Search for the cell housing the specified text and yield its (X, Y) center coordinate. 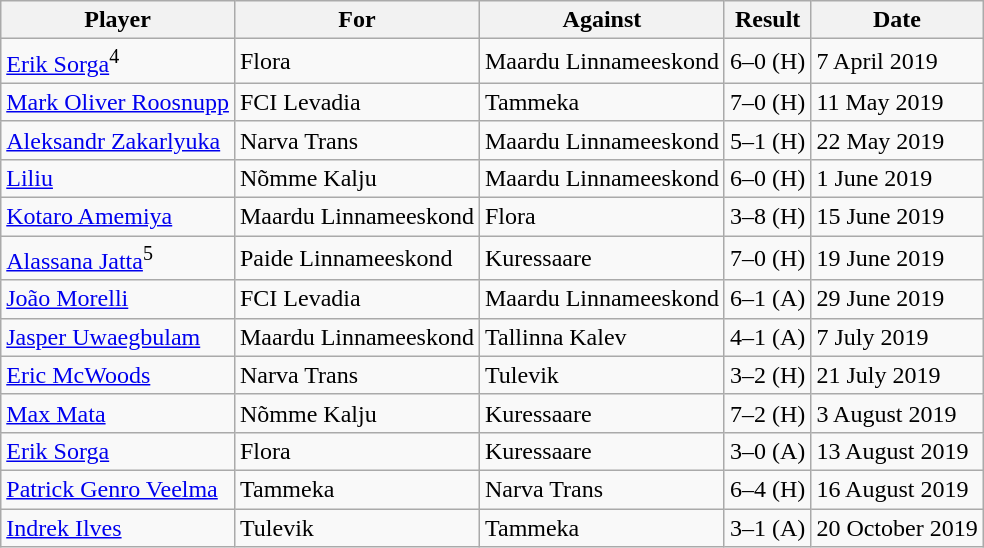
João Morelli (118, 299)
Aleksandr Zakarlyuka (118, 140)
Indrek Ilves (118, 528)
5–1 (H) (767, 140)
20 October 2019 (897, 528)
For (356, 20)
7 July 2019 (897, 337)
Against (602, 20)
Tallinna Kalev (602, 337)
6–1 (A) (767, 299)
7 April 2019 (897, 62)
22 May 2019 (897, 140)
Kotaro Amemiya (118, 217)
Date (897, 20)
Result (767, 20)
15 June 2019 (897, 217)
21 July 2019 (897, 375)
19 June 2019 (897, 258)
3–0 (A) (767, 451)
Player (118, 20)
Mark Oliver Roosnupp (118, 102)
13 August 2019 (897, 451)
11 May 2019 (897, 102)
Patrick Genro Veelma (118, 489)
Eric McWoods (118, 375)
3–8 (H) (767, 217)
29 June 2019 (897, 299)
Max Mata (118, 413)
3–2 (H) (767, 375)
Erik Sorga (118, 451)
Alassana Jatta5 (118, 258)
6–4 (H) (767, 489)
3 August 2019 (897, 413)
3–1 (A) (767, 528)
1 June 2019 (897, 178)
Erik Sorga4 (118, 62)
16 August 2019 (897, 489)
4–1 (A) (767, 337)
Jasper Uwaegbulam (118, 337)
7–2 (H) (767, 413)
Liliu (118, 178)
Paide Linnameeskond (356, 258)
